Search for the cell housing the specified text and yield its [X, Y] center coordinate. 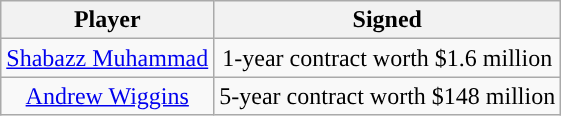
Player [108, 20]
Shabazz Muhammad [108, 58]
5-year contract worth $148 million [388, 96]
1-year contract worth $1.6 million [388, 58]
Andrew Wiggins [108, 96]
Signed [388, 20]
